Search for the cell housing the specified text and yield its (x, y) center coordinate. 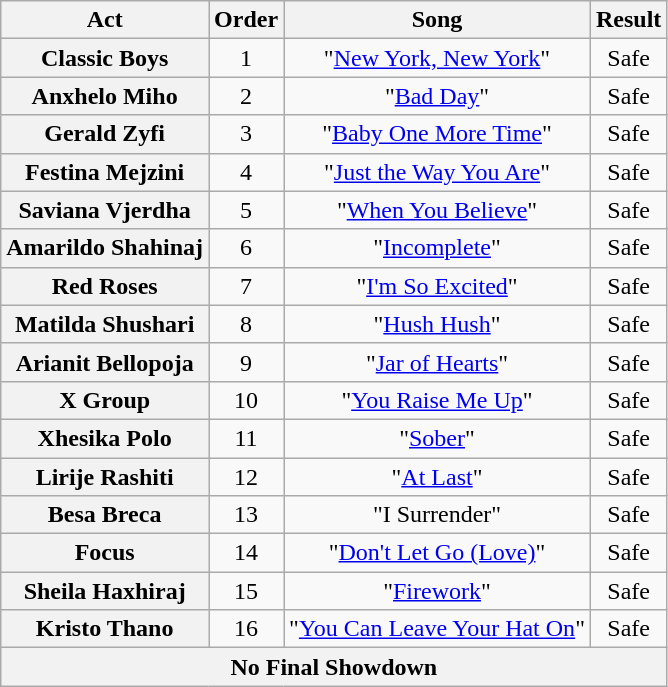
"I'm So Excited" (438, 286)
"Don't Let Go (Love)" (438, 553)
"Jar of Hearts" (438, 362)
"New York, New York" (438, 58)
2 (246, 96)
9 (246, 362)
Matilda Shushari (105, 324)
4 (246, 172)
Result (628, 20)
6 (246, 248)
Kristo Thano (105, 629)
No Final Showdown (334, 667)
Lirije Rashiti (105, 477)
11 (246, 438)
3 (246, 134)
Song (438, 20)
"Just the Way You Are" (438, 172)
"Hush Hush" (438, 324)
Anxhelo Miho (105, 96)
Gerald Zyfi (105, 134)
14 (246, 553)
8 (246, 324)
Festina Mejzini (105, 172)
"Baby One More Time" (438, 134)
X Group (105, 400)
Act (105, 20)
10 (246, 400)
16 (246, 629)
"Incomplete" (438, 248)
"You Can Leave Your Hat On" (438, 629)
12 (246, 477)
Sheila Haxhiraj (105, 591)
"Firework" (438, 591)
Red Roses (105, 286)
Xhesika Polo (105, 438)
Arianit Bellopoja (105, 362)
"At Last" (438, 477)
"When You Believe" (438, 210)
"Bad Day" (438, 96)
7 (246, 286)
13 (246, 515)
"You Raise Me Up" (438, 400)
5 (246, 210)
Classic Boys (105, 58)
Focus (105, 553)
Saviana Vjerdha (105, 210)
15 (246, 591)
Amarildo Shahinaj (105, 248)
Besa Breca (105, 515)
Order (246, 20)
"I Surrender" (438, 515)
"Sober" (438, 438)
1 (246, 58)
